Capture the cell that displays the provided text and extract its [x, y] central coordinate. 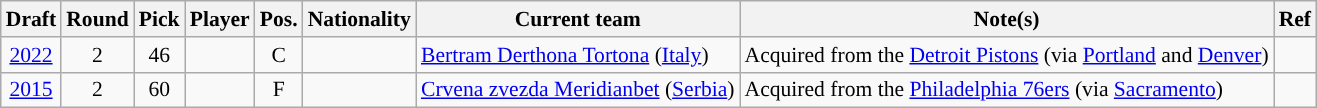
Nationality [360, 19]
Draft [31, 19]
2015 [31, 90]
2022 [31, 55]
46 [160, 55]
60 [160, 90]
Acquired from the Detroit Pistons (via Portland and Denver) [1007, 55]
Player [220, 19]
Acquired from the Philadelphia 76ers (via Sacramento) [1007, 90]
Ref [1295, 19]
Pos. [279, 19]
C [279, 55]
Crvena zvezda Meridianbet (Serbia) [578, 90]
F [279, 90]
Pick [160, 19]
Current team [578, 19]
Note(s) [1007, 19]
Round [98, 19]
Bertram Derthona Tortona (Italy) [578, 55]
